Output the [x, y] coordinate of the center of the cell containing the given text.  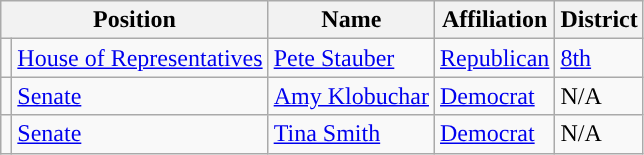
Pete Stauber [351, 58]
Position [134, 20]
Tina Smith [351, 134]
8th [599, 58]
Name [351, 20]
House of Representatives [140, 58]
District [599, 20]
Affiliation [495, 20]
Amy Klobuchar [351, 96]
Republican [495, 58]
